Detect which cell encompasses the target text, then output its [x, y] center coordinate. 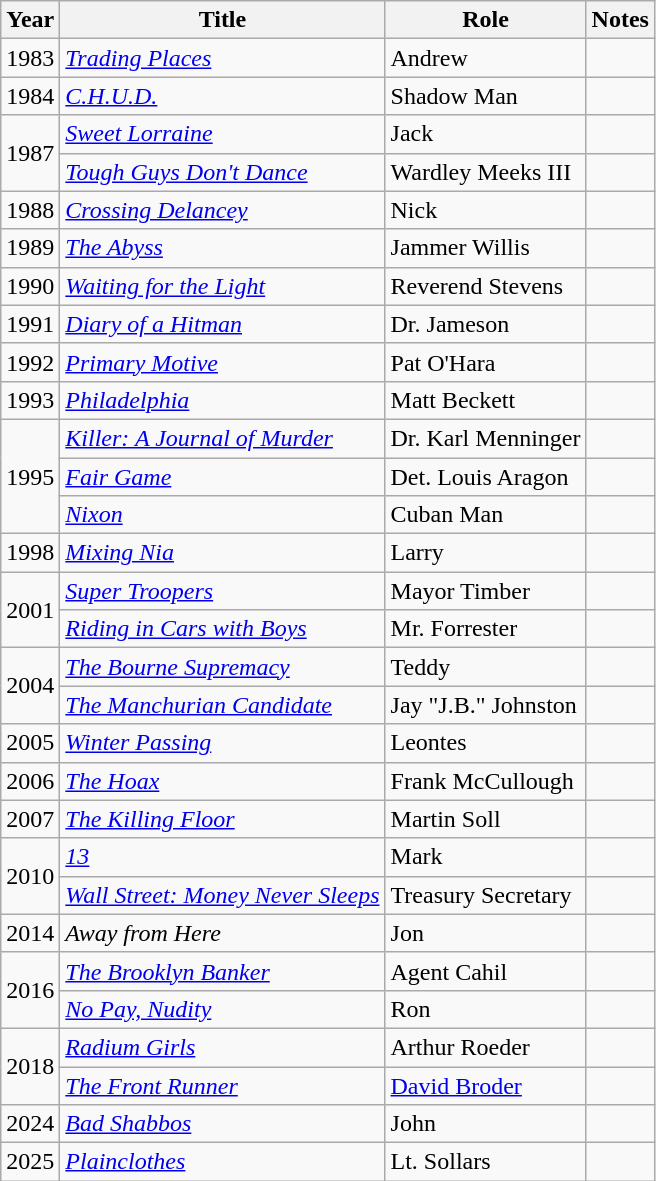
1984 [30, 96]
Crossing Delancey [222, 210]
Treasury Secretary [486, 895]
Philadelphia [222, 400]
2006 [30, 781]
1988 [30, 210]
Mark [486, 857]
1987 [30, 153]
Radium Girls [222, 1047]
2010 [30, 876]
Wardley Meeks III [486, 172]
Winter Passing [222, 743]
2025 [30, 1162]
1992 [30, 362]
Jammer Willis [486, 248]
Nick [486, 210]
Super Troopers [222, 591]
Jon [486, 933]
Martin Soll [486, 819]
Mr. Forrester [486, 629]
The Hoax [222, 781]
1983 [30, 58]
Reverend Stevens [486, 286]
C.H.U.D. [222, 96]
Lt. Sollars [486, 1162]
2005 [30, 743]
Trading Places [222, 58]
Plainclothes [222, 1162]
1989 [30, 248]
Title [222, 20]
Jack [486, 134]
No Pay, Nudity [222, 1009]
Andrew [486, 58]
2014 [30, 933]
2001 [30, 610]
Sweet Lorraine [222, 134]
Waiting for the Light [222, 286]
Killer: A Journal of Murder [222, 438]
Bad Shabbos [222, 1124]
1995 [30, 476]
2024 [30, 1124]
Year [30, 20]
Shadow Man [486, 96]
Nixon [222, 515]
2007 [30, 819]
Cuban Man [486, 515]
2018 [30, 1066]
Jay "J.B." Johnston [486, 705]
Notes [620, 20]
Leontes [486, 743]
The Bourne Supremacy [222, 667]
Mayor Timber [486, 591]
The Abyss [222, 248]
Away from Here [222, 933]
Larry [486, 553]
Ron [486, 1009]
Matt Beckett [486, 400]
John [486, 1124]
Agent Cahil [486, 971]
Tough Guys Don't Dance [222, 172]
Fair Game [222, 477]
Dr. Karl Menninger [486, 438]
The Manchurian Candidate [222, 705]
The Killing Floor [222, 819]
Role [486, 20]
The Brooklyn Banker [222, 971]
1993 [30, 400]
Diary of a Hitman [222, 324]
1991 [30, 324]
2004 [30, 686]
Pat O'Hara [486, 362]
The Front Runner [222, 1085]
Teddy [486, 667]
13 [222, 857]
Det. Louis Aragon [486, 477]
1998 [30, 553]
Wall Street: Money Never Sleeps [222, 895]
Riding in Cars with Boys [222, 629]
Arthur Roeder [486, 1047]
Frank McCullough [486, 781]
David Broder [486, 1085]
Primary Motive [222, 362]
1990 [30, 286]
2016 [30, 990]
Mixing Nia [222, 553]
Dr. Jameson [486, 324]
